Extract the [x, y] coordinate from the center of the cell holding the provided text.  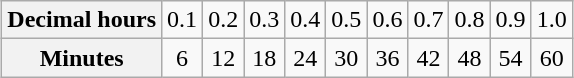
6 [182, 58]
12 [224, 58]
24 [306, 58]
0.6 [388, 20]
Minutes [82, 58]
0.2 [224, 20]
1.0 [552, 20]
0.9 [510, 20]
42 [428, 58]
54 [510, 58]
0.3 [264, 20]
30 [346, 58]
18 [264, 58]
60 [552, 58]
36 [388, 58]
0.8 [470, 20]
0.4 [306, 20]
Decimal hours [82, 20]
48 [470, 58]
0.5 [346, 20]
0.7 [428, 20]
0.1 [182, 20]
